Provide the (x, y) coordinate of the cell's center where the given text is located.  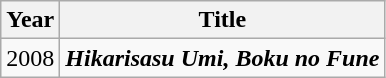
Title (222, 20)
Hikarisasu Umi, Boku no Fune (222, 58)
Year (30, 20)
2008 (30, 58)
